Detect which cell encompasses the target text, then output its [X, Y] center coordinate. 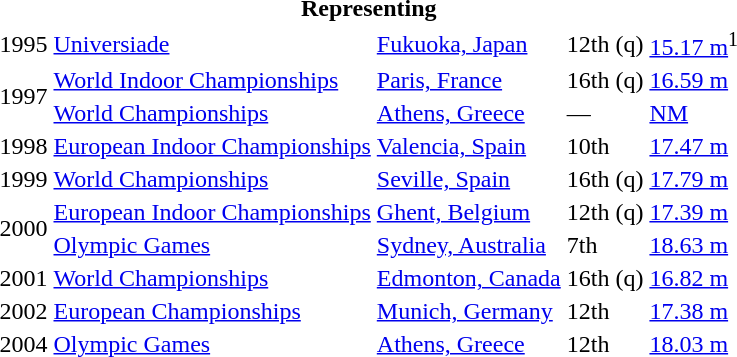
Fukuoka, Japan [468, 44]
10th [605, 146]
Edmonton, Canada [468, 278]
Ghent, Belgium [468, 212]
Sydney, Australia [468, 245]
— [605, 113]
7th [605, 245]
Olympic Games [212, 245]
Seville, Spain [468, 179]
Universiade [212, 44]
Munich, Germany [468, 311]
Athens, Greece [468, 113]
Paris, France [468, 80]
12th [605, 311]
Valencia, Spain [468, 146]
European Championships [212, 311]
World Indoor Championships [212, 80]
